Scan for the cell matching the given text and deliver its (x, y) coordinate at center. 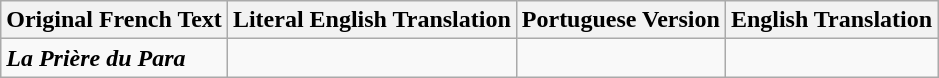
Original French Text (114, 20)
Portuguese Version (620, 20)
La Prière du Para (114, 58)
English Translation (831, 20)
Literal English Translation (372, 20)
